Scan for the cell matching the given text and deliver its [X, Y] coordinate at center. 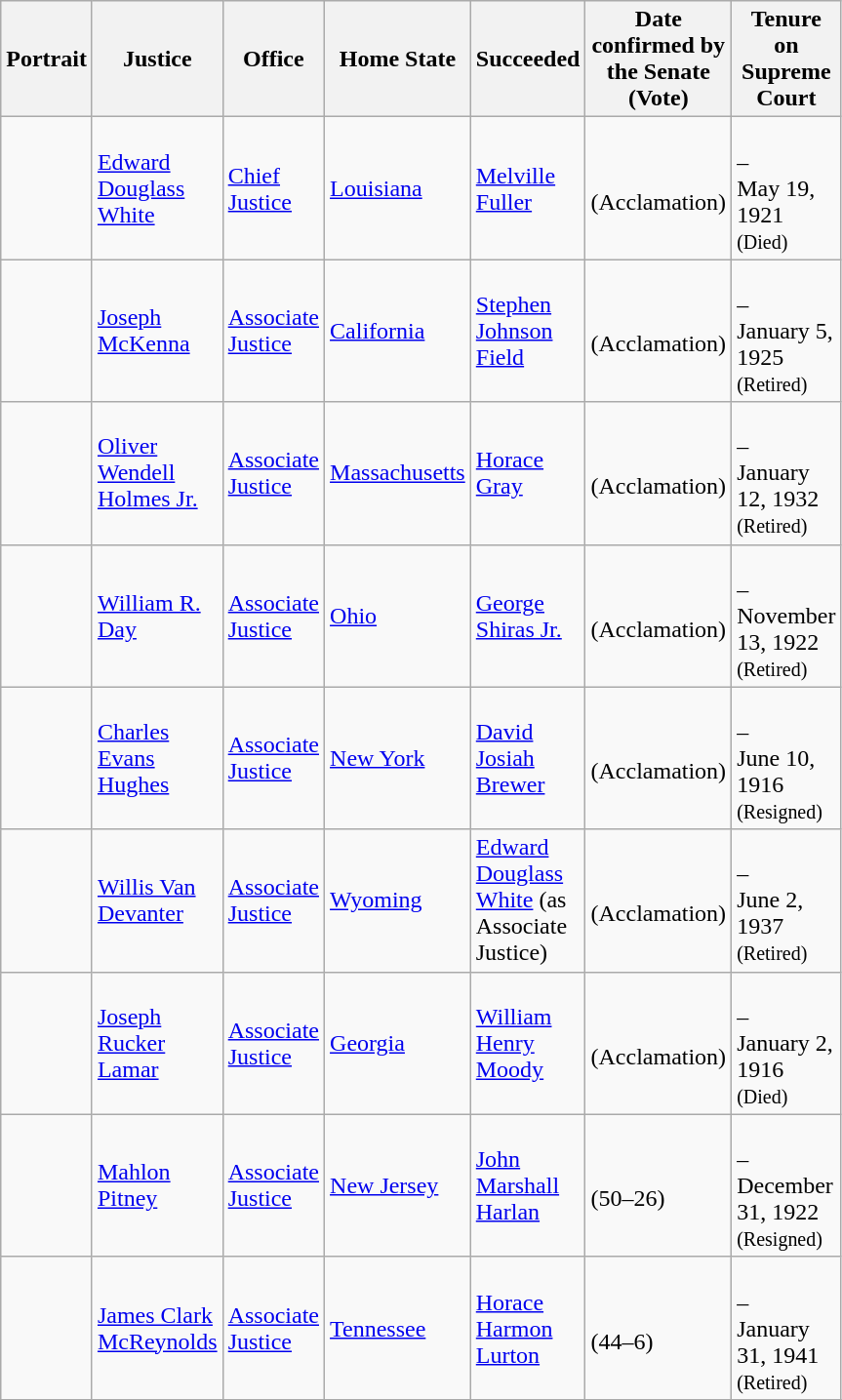
Edward Douglass White [157, 188]
California [398, 331]
–January 12, 1932(Retired) [786, 473]
William R. Day [157, 616]
Wyoming [398, 900]
Willis Van Devanter [157, 900]
William Henry Moody [528, 1043]
Edward Douglass White (as Associate Justice) [528, 900]
David Josiah Brewer [528, 758]
Date confirmed by the Senate(Vote) [659, 59]
Charles Evans Hughes [157, 758]
Ohio [398, 616]
–June 2, 1937(Retired) [786, 900]
Stephen Johnson Field [528, 331]
Joseph Rucker Lamar [157, 1043]
John Marshall Harlan [528, 1185]
Mahlon Pitney [157, 1185]
–December 31, 1922(Resigned) [786, 1185]
Joseph McKenna [157, 331]
Massachusetts [398, 473]
George Shiras Jr. [528, 616]
Home State [398, 59]
Justice [157, 59]
(44–6) [659, 1328]
Portrait [47, 59]
–November 13, 1922(Retired) [786, 616]
–June 10, 1916(Resigned) [786, 758]
Louisiana [398, 188]
Office [273, 59]
–January 31, 1941(Retired) [786, 1328]
Tenure on Supreme Court [786, 59]
Horace Harmon Lurton [528, 1328]
Oliver Wendell Holmes Jr. [157, 473]
Chief Justice [273, 188]
–January 2, 1916(Died) [786, 1043]
(50–26) [659, 1185]
James Clark McReynolds [157, 1328]
Tennessee [398, 1328]
Succeeded [528, 59]
Georgia [398, 1043]
Melville Fuller [528, 188]
–May 19, 1921(Died) [786, 188]
Horace Gray [528, 473]
New Jersey [398, 1185]
–January 5, 1925(Retired) [786, 331]
New York [398, 758]
